Locate the cell with the specified text and output its [x, y] center coordinate. 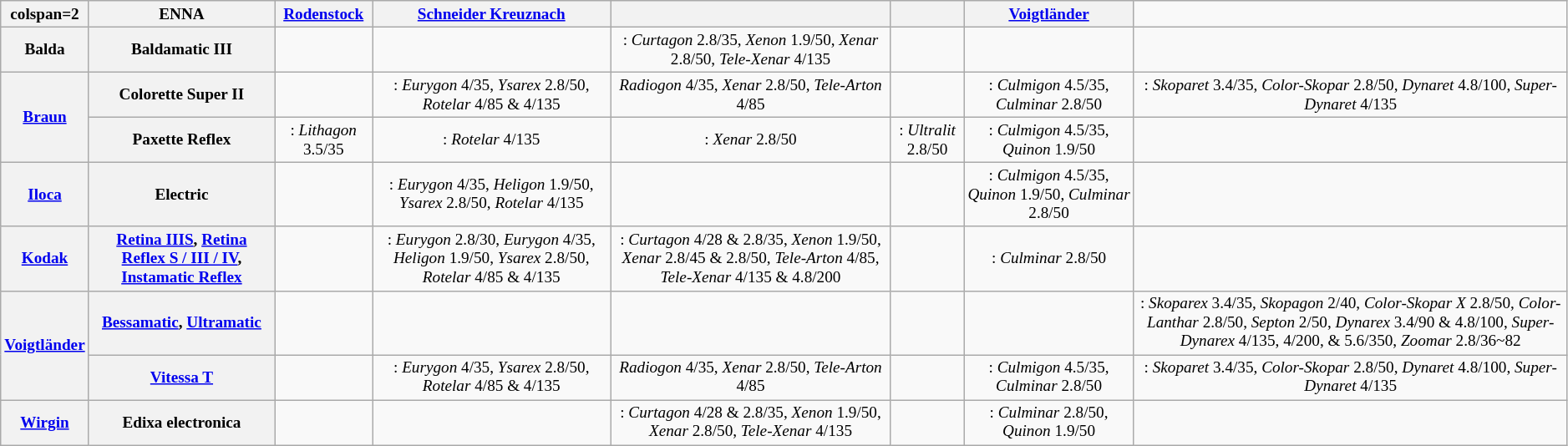
: Eurygon 4/35, Heligon 1.9/50, Ysarex 2.8/50, Rotelar 4/135 [491, 195]
Colorette Super II [181, 94]
: Culminar 2.8/50 [1049, 259]
Rodenstock [324, 14]
: Curtagon 4/28 & 2.8/35, Xenon 1.9/50, Xenar 2.8/45 & 2.8/50, Tele-Arton 4/85, Tele-Xenar 4/135 & 4.8/200 [751, 259]
: Lithagon 3.5/35 [324, 139]
: Ultralit 2.8/50 [927, 139]
: Eurygon 2.8/30, Eurygon 4/35, Heligon 1.9/50, Ysarex 2.8/50, Rotelar 4/85 & 4/135 [491, 259]
Edixa electronica [181, 423]
Vitessa T [181, 378]
ENNA [181, 14]
Bessamatic, Ultramatic [181, 322]
Braun [45, 117]
Schneider Kreuznach [491, 14]
colspan=2 [45, 14]
: Rotelar 4/135 [491, 139]
: Culmigon 4.5/35, Quinon 1.9/50 [1049, 139]
: Curtagon 4/28 & 2.8/35, Xenon 1.9/50, Xenar 2.8/50, Tele-Xenar 4/135 [751, 423]
Iloca [45, 195]
Balda [45, 49]
: Culmigon 4.5/35, Quinon 1.9/50, Culminar 2.8/50 [1049, 195]
Paxette Reflex [181, 139]
: Xenar 2.8/50 [751, 139]
Kodak [45, 259]
Baldamatic III [181, 49]
Retina IIIS, Retina Reflex S / III / IV, Instamatic Reflex [181, 259]
Electric [181, 195]
: Curtagon 2.8/35, Xenon 1.9/50, Xenar 2.8/50, Tele-Xenar 4/135 [751, 49]
: Culminar 2.8/50, Quinon 1.9/50 [1049, 423]
Wirgin [45, 423]
